Identify which cell holds the provided text, then report its (X, Y) central coordinate. 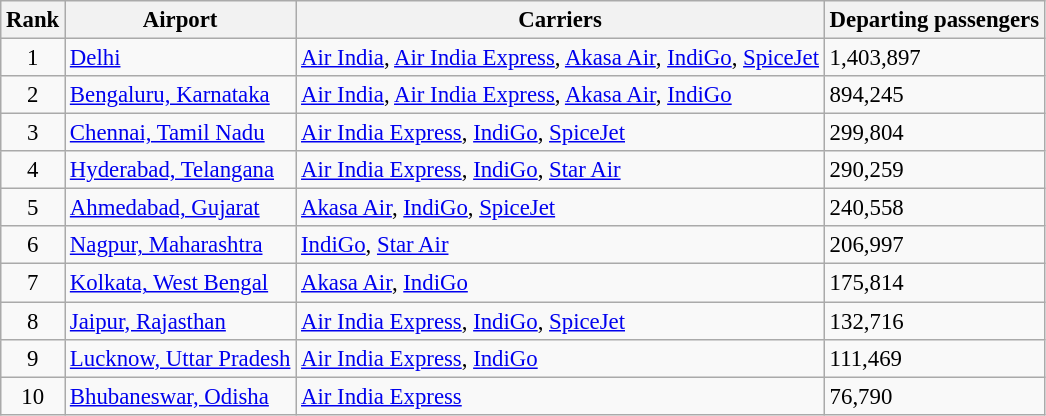
10 (33, 396)
Chennai, Tamil Nadu (180, 133)
Air India, Air India Express, Akasa Air, IndiGo (560, 95)
Departing passengers (934, 20)
Akasa Air, IndiGo (560, 283)
6 (33, 245)
Air India, Air India Express, Akasa Air, IndiGo, SpiceJet (560, 58)
894,245 (934, 95)
1 (33, 58)
175,814 (934, 283)
111,469 (934, 358)
9 (33, 358)
Hyderabad, Telangana (180, 170)
76,790 (934, 396)
Bhubaneswar, Odisha (180, 396)
Nagpur, Maharashtra (180, 245)
Air India Express (560, 396)
Ahmedabad, Gujarat (180, 208)
206,997 (934, 245)
Jaipur, Rajasthan (180, 321)
Delhi (180, 58)
IndiGo, Star Air (560, 245)
5 (33, 208)
299,804 (934, 133)
Akasa Air, IndiGo, SpiceJet (560, 208)
2 (33, 95)
240,558 (934, 208)
8 (33, 321)
1,403,897 (934, 58)
Airport (180, 20)
290,259 (934, 170)
Carriers (560, 20)
Lucknow, Uttar Pradesh (180, 358)
Air India Express, IndiGo, Star Air (560, 170)
3 (33, 133)
Kolkata, West Bengal (180, 283)
Rank (33, 20)
132,716 (934, 321)
4 (33, 170)
Bengaluru, Karnataka (180, 95)
Air India Express, IndiGo (560, 358)
7 (33, 283)
